Extract the (x, y) coordinate from the center of the cell holding the provided text.  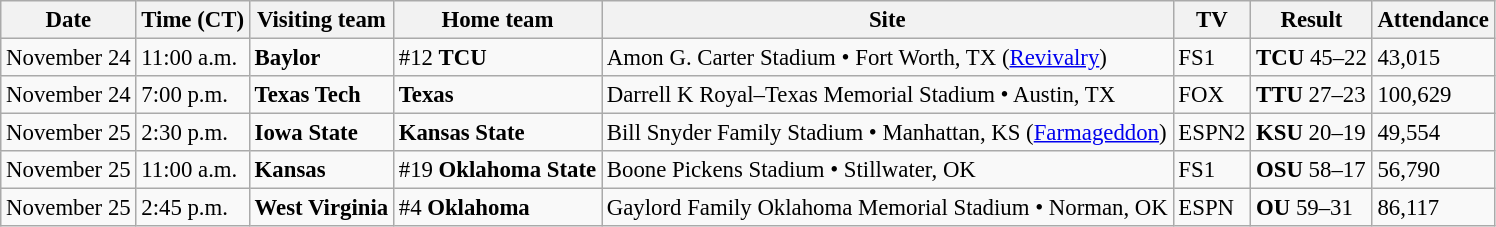
Site (888, 20)
TCU 45–22 (1312, 58)
OU 59–31 (1312, 208)
#4 Oklahoma (497, 208)
Kansas (321, 170)
Iowa State (321, 133)
West Virginia (321, 208)
Baylor (321, 58)
49,554 (1433, 133)
TV (1212, 20)
Texas (497, 95)
#19 Oklahoma State (497, 170)
Visiting team (321, 20)
Bill Snyder Family Stadium • Manhattan, KS (Farmageddon) (888, 133)
100,629 (1433, 95)
2:45 p.m. (192, 208)
Home team (497, 20)
Amon G. Carter Stadium • Fort Worth, TX (Revivalry) (888, 58)
TTU 27–23 (1312, 95)
Result (1312, 20)
Attendance (1433, 20)
Boone Pickens Stadium • Stillwater, OK (888, 170)
Gaylord Family Oklahoma Memorial Stadium • Norman, OK (888, 208)
#12 TCU (497, 58)
7:00 p.m. (192, 95)
ESPN (1212, 208)
86,117 (1433, 208)
2:30 p.m. (192, 133)
KSU 20–19 (1312, 133)
Date (68, 20)
ESPN2 (1212, 133)
56,790 (1433, 170)
Kansas State (497, 133)
Time (CT) (192, 20)
43,015 (1433, 58)
FOX (1212, 95)
Texas Tech (321, 95)
OSU 58–17 (1312, 170)
Darrell K Royal–Texas Memorial Stadium • Austin, TX (888, 95)
